Pinpoint the cell where the given text exists, returning its (X, Y) midpoint coordinate. 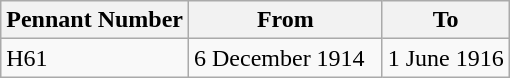
From (285, 20)
H61 (95, 58)
1 June 1916 (446, 58)
Pennant Number (95, 20)
To (446, 20)
6 December 1914 (285, 58)
